Output the [x, y] coordinate of the center of the cell containing the given text.  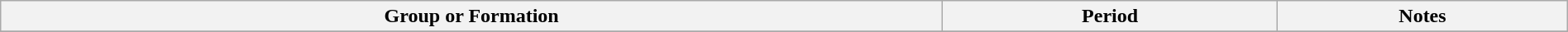
Notes [1422, 16]
Period [1110, 16]
Group or Formation [471, 16]
